Provide the [x, y] coordinate of the cell's center where the given text is located.  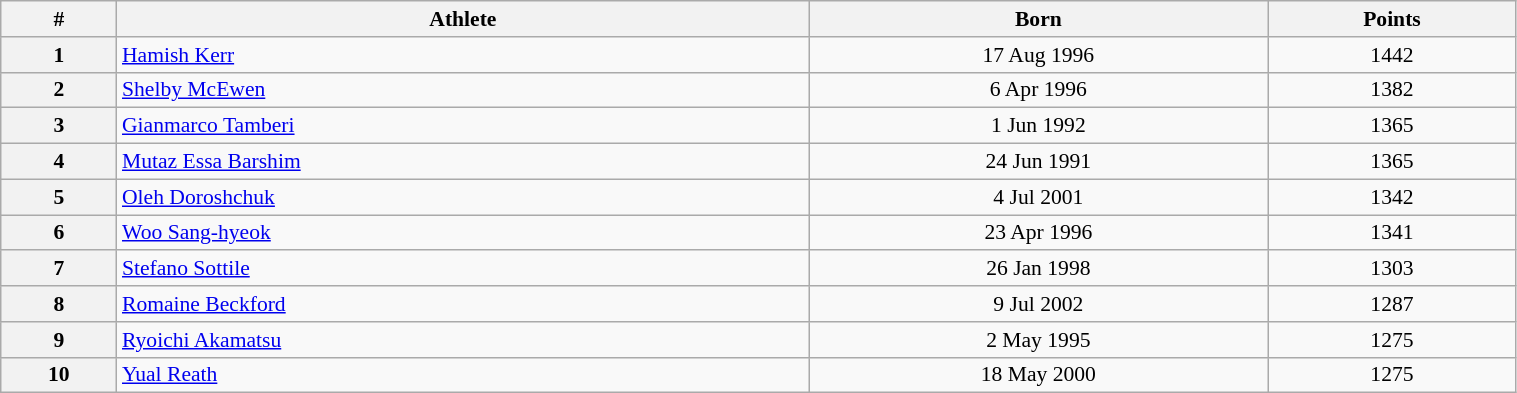
Shelby McEwen [463, 90]
7 [59, 269]
2 May 1995 [1038, 340]
1341 [1392, 233]
# [59, 19]
17 Aug 1996 [1038, 55]
Romaine Beckford [463, 304]
8 [59, 304]
Ryoichi Akamatsu [463, 340]
Born [1038, 19]
Mutaz Essa Barshim [463, 162]
Woo Sang-hyeok [463, 233]
Gianmarco Tamberi [463, 126]
24 Jun 1991 [1038, 162]
18 May 2000 [1038, 375]
1303 [1392, 269]
6 Apr 1996 [1038, 90]
1287 [1392, 304]
Yual Reath [463, 375]
Points [1392, 19]
3 [59, 126]
1342 [1392, 197]
4 [59, 162]
Athlete [463, 19]
Stefano Sottile [463, 269]
10 [59, 375]
2 [59, 90]
9 [59, 340]
5 [59, 197]
4 Jul 2001 [1038, 197]
6 [59, 233]
Hamish Kerr [463, 55]
1442 [1392, 55]
9 Jul 2002 [1038, 304]
1 [59, 55]
26 Jan 1998 [1038, 269]
1382 [1392, 90]
23 Apr 1996 [1038, 233]
Oleh Doroshchuk [463, 197]
1 Jun 1992 [1038, 126]
